Output the [x, y] coordinate of the center of the cell containing the given text.  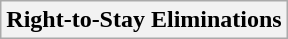
Right-to-Stay Eliminations [144, 20]
